Return the (X, Y) coordinate for the center point of the cell that contains the specified text.  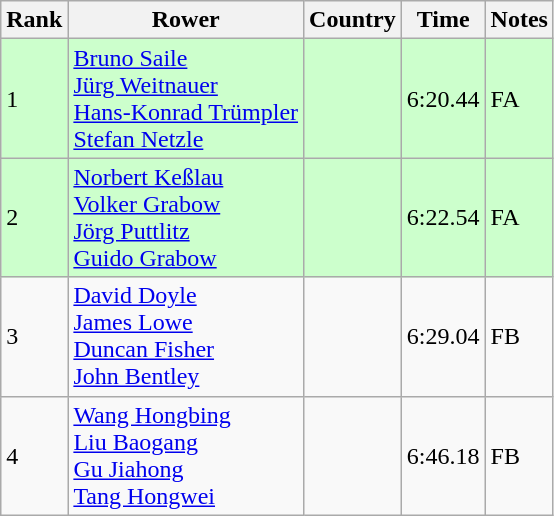
Rank (34, 20)
6:20.44 (443, 98)
6:29.04 (443, 336)
Time (443, 20)
Norbert KeßlauVolker GrabowJörg PuttlitzGuido Grabow (186, 218)
David DoyleJames LoweDuncan FisherJohn Bentley (186, 336)
Country (353, 20)
Rower (186, 20)
Notes (519, 20)
3 (34, 336)
Bruno SaileJürg WeitnauerHans-Konrad TrümplerStefan Netzle (186, 98)
Wang HongbingLiu BaogangGu JiahongTang Hongwei (186, 456)
1 (34, 98)
2 (34, 218)
4 (34, 456)
6:46.18 (443, 456)
6:22.54 (443, 218)
